From the cell containing the given text, extract its center point as (x, y) coordinate. 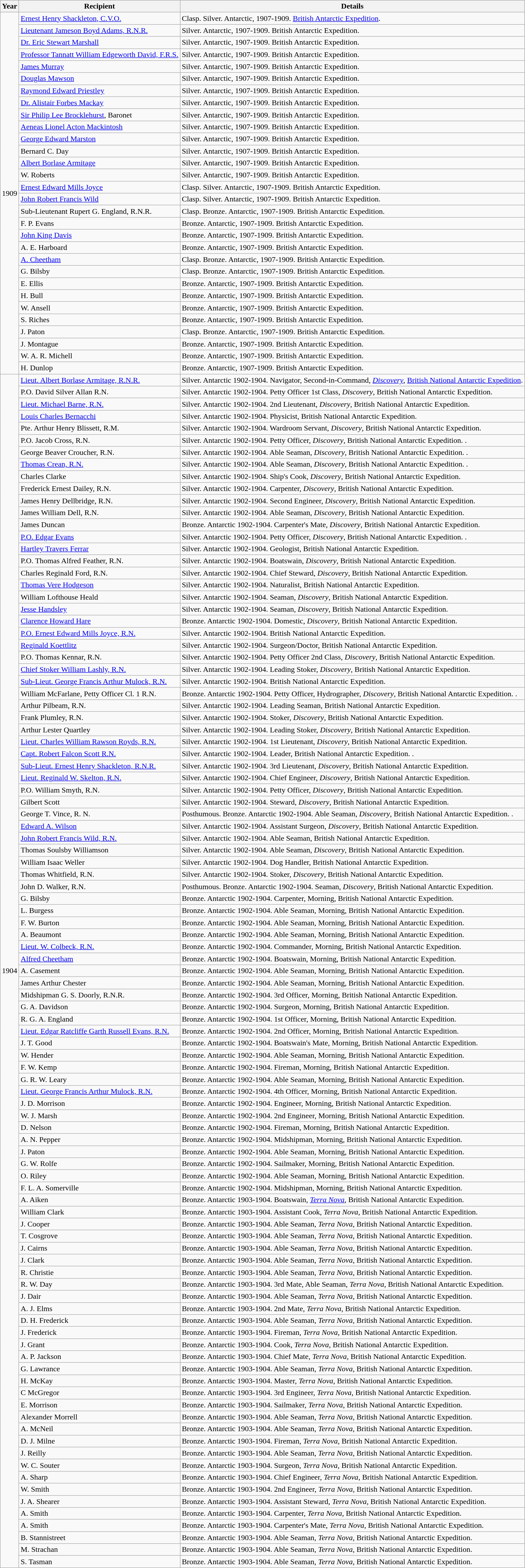
W. J. Marsh (99, 1115)
Raymond Edward Priestley (99, 91)
J. Grant (99, 1345)
A. Beaumont (99, 935)
C McGregor (99, 1393)
Lieut. Reginald W. Skelton, R.N. (99, 778)
Bronze. Antarctic 1902-1904. Commander, Morning, British National Antarctic Expedition. (352, 947)
Details (352, 6)
P.O. Ernest Edward Mills Joyce, R.N. (99, 633)
A. McNeil (99, 1429)
J. Frederick (99, 1333)
Silver. Antarctic 1902-1904. Leading Seaman, British National Antarctic Expedition. (352, 705)
R. Christie (99, 1272)
Silver. Antarctic 1902-1904. Boatswain, Discovery, British National Antarctic Expedition. (352, 561)
Dr. Alistair Forbes Mackay (99, 103)
Silver. Antarctic 1902-1904. Wardroom Servant, Discovery, British National Antarctic Expedition. (352, 428)
Bronze. Antarctic 1903-1904. 2nd Engineer, Terra Nova, British National Antarctic Expedition. (352, 1489)
W. C. Souter (99, 1465)
Bronze. Antarctic 1903-1904. Carpenter, Terra Nova, British National Antarctic Expedition. (352, 1514)
Bronze. Antarctic 1902-1904. 2nd Engineer, Morning, British National Antarctic Expedition. (352, 1115)
D. H. Frederick (99, 1321)
1909 (9, 193)
Bronze. Antarctic 1902-1904. Carpenter's Mate, Discovery, British National Antarctic Expedition. (352, 525)
Bronze. Antarctic 1902-1904. Domestic, Discovery, British National Antarctic Expedition. (352, 621)
Bronze. Antarctic 1903-1904. Surgeon, Terra Nova, British National Antarctic Expedition. (352, 1465)
A. Cheetham (99, 259)
Dr. Eric Stewart Marshall (99, 42)
Lieut. Albert Borlase Armitage, R.N.R. (99, 380)
P.O. William Smyth, R.N. (99, 790)
Bernard C. Day (99, 151)
Bronze. Antarctic 1902-1904. 3rd Officer, Morning, British National Antarctic Expedition. (352, 995)
Silver. Antarctic 1902-1904. Assistant Surgeon, Discovery, British National Antarctic Expedition. (352, 826)
R. G. A. England (99, 1019)
Aeneas Lionel Acton Mackintosh (99, 127)
Sub-Lieut. George Francis Arthur Mulock, R.N. (99, 681)
E. Morrison (99, 1405)
Silver. Antarctic 1902-1904. Steward, Discovery, British National Antarctic Expedition. (352, 802)
Bronze. Antarctic 1903-1904. Boatswain, Terra Nova, British National Antarctic Expedition. (352, 1200)
Sub-Lieut. Ernest Henry Shackleton, R.N.R. (99, 766)
Midshipman G. S. Doorly, R.N.R. (99, 995)
Bronze. Antarctic 1903-1904. Assistant Cook, Terra Nova, British National Antarctic Expedition. (352, 1212)
William Isaac Weller (99, 862)
Bronze. Antarctic 1902-1904. 4th Officer, Morning, British National Antarctic Expedition. (352, 1091)
L. Burgess (99, 910)
Bronze. Antarctic 1903-1904. Carpenter's Mate, Terra Nova, British National Antarctic Expedition. (352, 1526)
G. R. W. Leary (99, 1079)
J. Montague (99, 344)
A. Casement (99, 971)
Lieut. Edgar Ratcliffe Garth Russell Evans, R.N. (99, 1031)
John D. Walker, R.N. (99, 886)
Professor Tannatt William Edgeworth David, F.R.S. (99, 54)
Posthumous. Bronze. Antarctic 1902-1904. Seaman, Discovery, British National Antarctic Expedition. (352, 886)
Bronze. Antarctic 1902-1904. Carpenter, Morning, British National Antarctic Expedition. (352, 898)
F. W. Kemp (99, 1067)
Bronze. Antarctic 1902-1904. Boatswain's Mate, Morning, British National Antarctic Expedition. (352, 1043)
James Henry Dellbridge, R.N. (99, 500)
George Edward Marston (99, 139)
E. Ellis (99, 284)
Frank Plumley, R.N. (99, 717)
Silver. Antarctic 1902-1904. Carpenter, Discovery, British National Antarctic Expedition. (352, 488)
Sir Philip Lee Brocklehurst, Baronet (99, 115)
P.O. Jacob Cross, R.N. (99, 440)
W. Roberts (99, 175)
Clarence Howard Hare (99, 621)
W. Hender (99, 1055)
F. L. A. Somerville (99, 1188)
William Lofthouse Heald (99, 597)
P.O. Edgar Evans (99, 537)
Silver. Antarctic 1902-1904. Petty Officer 1st Class, Discovery, British National Antarctic Expedition. (352, 392)
John King Davis (99, 235)
D. J. Milne (99, 1441)
P.O. David Silver Allan R.N. (99, 392)
Bronze. Antarctic 1903-1904. Sailmaker, Terra Nova, British National Antarctic Expedition. (352, 1405)
Silver. Antarctic 1902-1904. Petty Officer, Discovery, British National Antarctic Expedition. (352, 790)
Recipient (99, 6)
S. Tasman (99, 1562)
Bronze. Antarctic 1903-1904. 2nd Mate, Terra Nova, British National Antarctic Expedition. (352, 1309)
J. T. Good (99, 1043)
James Duncan (99, 525)
Albert Borlase Armitage (99, 163)
M. Strachan (99, 1550)
Silver. Antarctic 1902-1904. Chief Steward, Discovery, British National Antarctic Expedition. (352, 573)
Bronze. Antarctic 1902-1904. Sailmaker, Morning, British National Antarctic Expedition. (352, 1164)
J. Cairns (99, 1248)
Hartley Travers Ferrar (99, 549)
Silver. Antarctic 1902-1904. Chief Engineer, Discovery, British National Antarctic Expedition. (352, 778)
Bronze. Antarctic 1902-1904. 2nd Officer, Morning, British National Antarctic Expedition. (352, 1031)
Frederick Ernest Dailey, R.N. (99, 488)
Alfred Cheetham (99, 959)
T. Cosgrove (99, 1236)
George Beaver Croucher, R.N. (99, 452)
Thomas Soulsby Williamson (99, 850)
O. Riley (99, 1176)
John Robert Francis Wild, R.N. (99, 838)
James Murray (99, 67)
S. Riches (99, 320)
William McFarlane, Petty Officer Cl. 1 R.N. (99, 693)
Chief Stoker William Lashly, R.N. (99, 669)
Ernest Henry Shackleton, C.V.O. (99, 18)
Bronze. Antarctic 1902-1904. Surgeon, Morning, British National Antarctic Expedition. (352, 1007)
Silver. Antarctic 1902-1904. 2nd Lieutenant, Discovery, British National Antarctic Expedition. (352, 404)
Charles Clarke (99, 476)
Alexander Morrell (99, 1417)
Year (9, 6)
W. Smith (99, 1489)
J. Cooper (99, 1224)
D. Nelson (99, 1128)
Louis Charles Bernacchi (99, 416)
Lieut. Michael Barne, R.N. (99, 404)
Edward A. Wilson (99, 826)
Silver. Antarctic 1902-1904. Dog Handler, British National Antarctic Expedition. (352, 862)
Silver. Antarctic 1902-1904. Second Engineer, Discovery, British National Antarctic Expedition. (352, 500)
Lieut. W. Colbeck, R.N. (99, 947)
Silver. Antarctic 1902-1904. Surgeon/Doctor, British National Antarctic Expedition. (352, 645)
Posthumous. Bronze. Antarctic 1902-1904. Able Seaman, Discovery, British National Antarctic Expedition. . (352, 814)
A. P. Jackson (99, 1357)
Bronze. Antarctic 1903-1904. Cook, Terra Nova, British National Antarctic Expedition. (352, 1345)
Jesse Handsley (99, 609)
1904 (9, 971)
J. Clark (99, 1260)
R. W. Day (99, 1284)
H. Dunlop (99, 368)
Reginald Koettlitz (99, 645)
Douglas Mawson (99, 79)
Lieut. Charles William Rawson Royds, R.N. (99, 742)
A. Sharp (99, 1477)
G. Lawrance (99, 1369)
Thomas Crean, R.N. (99, 464)
Sub-Lieutenant Rupert G. England, R.N.R. (99, 211)
B. Stannistreet (99, 1538)
Silver. Antarctic 1902-1904. Physicist, British National Antarctic Expedition. (352, 416)
J. Reilly (99, 1453)
John Robert Francis Wild (99, 199)
Ernest Edward Mills Joyce (99, 187)
A. J. Elms (99, 1309)
Bronze. Antarctic 1902-1904. Engineer, Morning, British National Antarctic Expedition. (352, 1103)
James William Dell, R.N. (99, 513)
F. W. Burton (99, 923)
A. Aiken (99, 1200)
Silver. Antarctic 1902-1904. Navigator, Second-in-Command, Discovery, British National Antarctic Expedition. (352, 380)
F. P. Evans (99, 223)
Thomas Vere Hodgeson (99, 585)
P.O. Thomas Alfred Feather, R.N. (99, 561)
A. N. Pepper (99, 1140)
Thomas Whitfield, R.N. (99, 874)
Silver. Antarctic 1902-1904. Able Seaman, British National Antarctic Expedition. (352, 838)
Silver. Antarctic 1902-1904. Geologist, British National Antarctic Expedition. (352, 549)
A. E. Harboard (99, 247)
Arthur Pilbeam, R.N. (99, 705)
Bronze. Antarctic 1902-1904. Petty Officer, Hydrographer, Discovery, British National Antarctic Expedition. . (352, 693)
G. W. Rolfe (99, 1164)
Silver. Antarctic 1902-1904. 1st Lieutenant, Discovery, British National Antarctic Expedition. (352, 742)
Charles Reginald Ford, R.N. (99, 573)
Bronze. Antarctic 1903-1904. Chief Mate, Terra Nova, British National Antarctic Expedition. (352, 1357)
Silver. Antarctic 1902-1904. Naturalist, British National Antarctic Expedition. (352, 585)
Silver. Antarctic 1902-1904. Leader, British National Antarctic Expedition. . (352, 754)
Bronze. Antarctic 1903-1904. Assistant Steward, Terra Nova, British National Antarctic Expedition. (352, 1501)
Bronze. Antarctic 1903-1904. Chief Engineer, Terra Nova, British National Antarctic Expedition. (352, 1477)
Silver. Antarctic 1902-1904. Ship's Cook, Discovery, British National Antarctic Expedition. (352, 476)
Bronze. Antarctic 1902-1904. Boatswain, Morning, British National Antarctic Expedition. (352, 959)
Bronze. Antarctic 1903-1904. 3rd Engineer, Terra Nova, British National Antarctic Expedition. (352, 1393)
Silver. Antarctic 1902-1904. 3rd Lieutenant, Discovery, British National Antarctic Expedition. (352, 766)
J. D. Morrison (99, 1103)
Bronze. Antarctic 1902-1904. 1st Officer, Morning, British National Antarctic Expedition. (352, 1019)
P.O. Thomas Kennar, R.N. (99, 657)
Capt. Robert Falcon Scott R.N. (99, 754)
W. Ansell (99, 308)
J. A. Shearer (99, 1501)
G. A. Davidson (99, 1007)
Lieutenant Jameson Boyd Adams, R.N.R. (99, 30)
Bronze. Antarctic 1903-1904. Master, Terra Nova, British National Antarctic Expedition. (352, 1381)
Arthur Lester Quartley (99, 730)
Silver. Antarctic 1902-1904. Petty Officer 2nd Class, Discovery, British National Antarctic Expedition. (352, 657)
H. McKay (99, 1381)
James Arthur Chester (99, 983)
William Clark (99, 1212)
W. A. R. Michell (99, 356)
Lieut. George Francis Arthur Mulock, R.N. (99, 1091)
Pte. Arthur Henry Blissett, R.M. (99, 428)
George T. Vince, R. N. (99, 814)
J. Dair (99, 1296)
H. Bull (99, 296)
Bronze. Antarctic 1903-1904. 3rd Mate, Able Seaman, Terra Nova, British National Antarctic Expedition. (352, 1284)
Gilbert Scott (99, 802)
